Find where the given text appears and provide that cell's center as (x, y) coordinate. 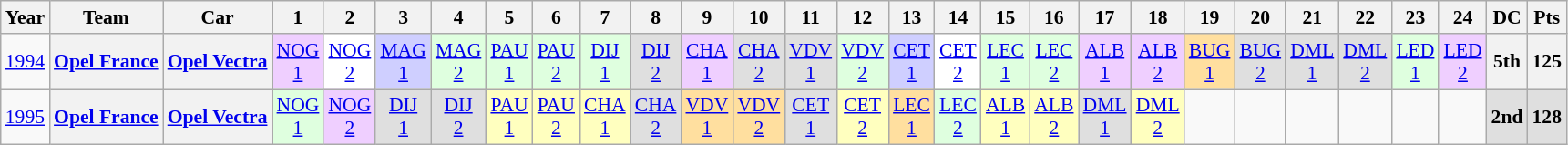
1994 (26, 62)
22 (1365, 17)
5 (508, 17)
6 (556, 17)
MAG2 (459, 62)
15 (1006, 17)
MAG1 (403, 62)
Car (218, 17)
BUG1 (1210, 62)
16 (1053, 17)
1 (299, 17)
Year (26, 17)
1995 (26, 117)
7 (605, 17)
11 (811, 17)
19 (1210, 17)
2nd (1507, 117)
4 (459, 17)
3 (403, 17)
17 (1105, 17)
21 (1312, 17)
LED2 (1462, 62)
10 (758, 17)
Team (106, 17)
2 (350, 17)
DC (1507, 17)
5th (1507, 62)
13 (911, 17)
12 (862, 17)
24 (1462, 17)
128 (1547, 117)
23 (1415, 17)
Pts (1547, 17)
8 (656, 17)
14 (958, 17)
LED1 (1415, 62)
18 (1158, 17)
125 (1547, 62)
20 (1260, 17)
BUG2 (1260, 62)
9 (707, 17)
